Capture the cell that displays the provided text and extract its (X, Y) central coordinate. 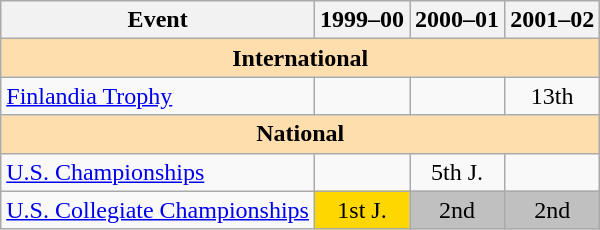
U.S. Championships (158, 172)
1st J. (362, 210)
National (300, 134)
5th J. (458, 172)
2000–01 (458, 20)
13th (552, 96)
International (300, 58)
2001–02 (552, 20)
Finlandia Trophy (158, 96)
1999–00 (362, 20)
Event (158, 20)
U.S. Collegiate Championships (158, 210)
